Return the [x, y] coordinate for the center point of the cell that contains the specified text.  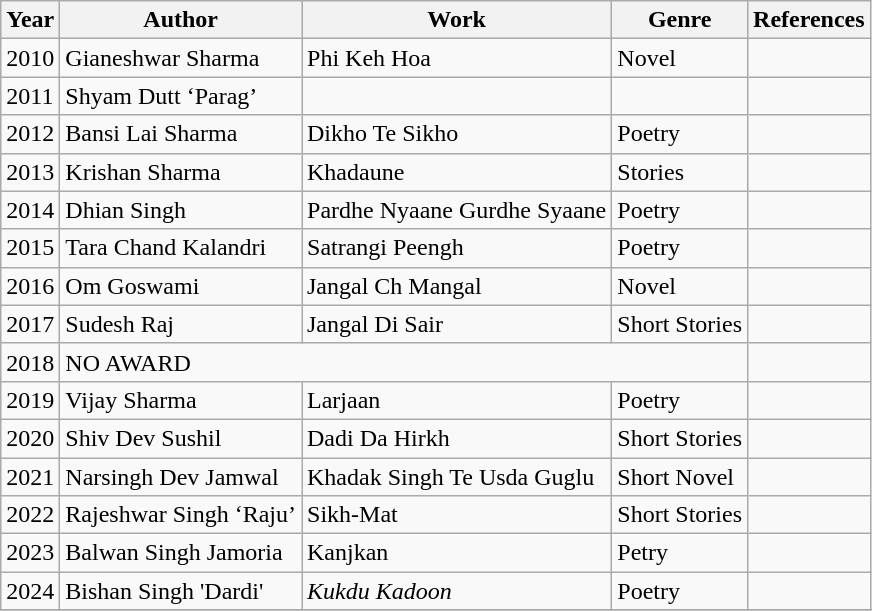
Khadak Singh Te Usda Guglu [457, 477]
Vijay Sharma [181, 400]
Tara Chand Kalandri [181, 248]
Dhian Singh [181, 210]
Shiv Dev Sushil [181, 438]
2020 [30, 438]
Pardhe Nyaane Gurdhe Syaane [457, 210]
Kukdu Kadoon [457, 591]
2017 [30, 324]
Bishan Singh 'Dardi' [181, 591]
Petry [680, 553]
2011 [30, 96]
2021 [30, 477]
Phi Keh Hoa [457, 58]
Work [457, 20]
Krishan Sharma [181, 172]
2023 [30, 553]
Jangal Ch Mangal [457, 286]
Larjaan [457, 400]
Dikho Te Sikho [457, 134]
Shyam Dutt ‘Parag’ [181, 96]
2019 [30, 400]
Stories [680, 172]
2012 [30, 134]
Kanjkan [457, 553]
Om Goswami [181, 286]
NO AWARD [404, 362]
Sudesh Raj [181, 324]
Dadi Da Hirkh [457, 438]
Author [181, 20]
2018 [30, 362]
Khadaune [457, 172]
References [810, 20]
2015 [30, 248]
Year [30, 20]
Rajeshwar Singh ‘Raju’ [181, 515]
2014 [30, 210]
Jangal Di Sair [457, 324]
Narsingh Dev Jamwal [181, 477]
Bansi Lai Sharma [181, 134]
Satrangi Peengh [457, 248]
Short Novel [680, 477]
Sikh-Mat [457, 515]
2022 [30, 515]
Genre [680, 20]
Balwan Singh Jamoria [181, 553]
Gianeshwar Sharma [181, 58]
2010 [30, 58]
2013 [30, 172]
2016 [30, 286]
2024 [30, 591]
